Locate the cell with the specified text and output its (x, y) center coordinate. 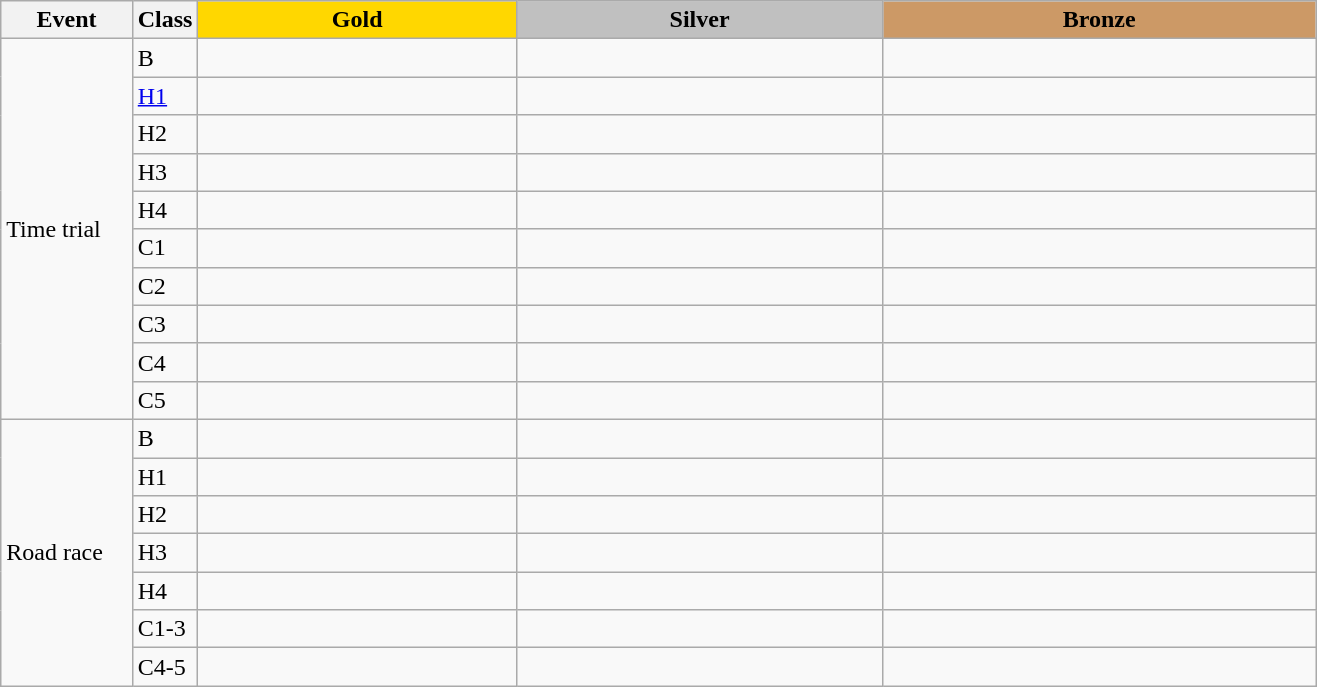
Gold (357, 20)
C4-5 (165, 667)
Class (165, 20)
Road race (66, 552)
C3 (165, 324)
C4 (165, 362)
C5 (165, 400)
Event (66, 20)
C1-3 (165, 629)
Bronze (1100, 20)
C2 (165, 286)
Silver (699, 20)
C1 (165, 248)
Time trial (66, 230)
